Find where the given text appears and provide that cell's center as (x, y) coordinate. 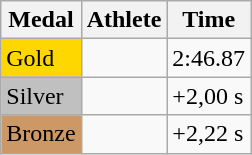
+2,22 s (209, 134)
Time (209, 20)
Medal (41, 20)
Gold (41, 58)
2:46.87 (209, 58)
Athlete (124, 20)
Bronze (41, 134)
+2,00 s (209, 96)
Silver (41, 96)
